Detect which cell encompasses the target text, then output its [X, Y] center coordinate. 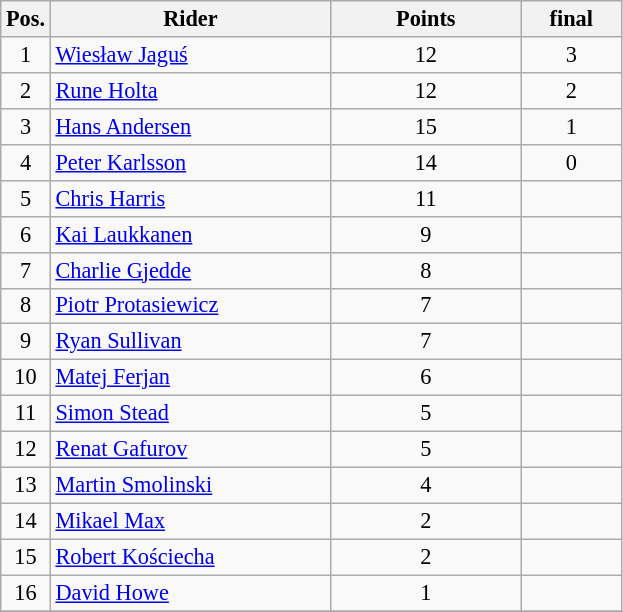
0 [571, 162]
Hans Andersen [190, 126]
Simon Stead [190, 414]
Mikael Max [190, 521]
Piotr Protasiewicz [190, 306]
David Howe [190, 593]
final [571, 19]
Rune Holta [190, 90]
10 [26, 378]
Points [426, 19]
Kai Laukkanen [190, 234]
Wiesław Jaguś [190, 55]
Chris Harris [190, 198]
16 [26, 593]
Pos. [26, 19]
Matej Ferjan [190, 378]
Charlie Gjedde [190, 270]
Ryan Sullivan [190, 342]
Robert Kościecha [190, 557]
13 [26, 485]
Rider [190, 19]
Renat Gafurov [190, 450]
Peter Karlsson [190, 162]
Martin Smolinski [190, 485]
